Identify which cell holds the provided text, then report its (X, Y) central coordinate. 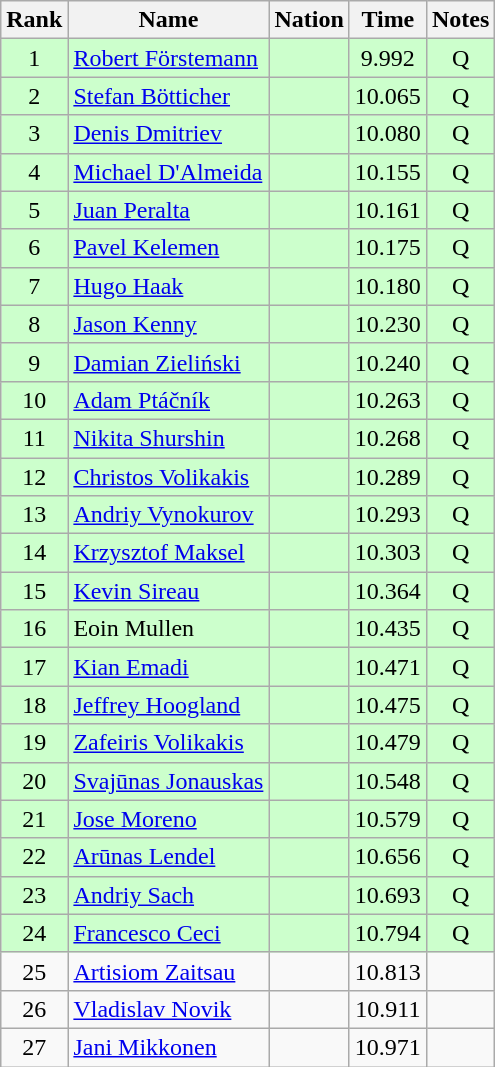
24 (34, 933)
Christos Volikakis (168, 477)
22 (34, 857)
2 (34, 96)
25 (34, 971)
Svajūnas Jonauskas (168, 781)
Stefan Bötticher (168, 96)
Jose Moreno (168, 819)
17 (34, 667)
10.293 (388, 515)
10.794 (388, 933)
Arūnas Lendel (168, 857)
Artisiom Zaitsau (168, 971)
10.180 (388, 286)
10.289 (388, 477)
Jason Kenny (168, 324)
23 (34, 895)
10.303 (388, 553)
5 (34, 210)
14 (34, 553)
Juan Peralta (168, 210)
Kian Emadi (168, 667)
Hugo Haak (168, 286)
10.080 (388, 134)
Rank (34, 20)
18 (34, 705)
Francesco Ceci (168, 933)
10.435 (388, 629)
Damian Zieliński (168, 362)
9 (34, 362)
Zafeiris Volikakis (168, 743)
10.479 (388, 743)
6 (34, 248)
Eoin Mullen (168, 629)
10.548 (388, 781)
1 (34, 58)
Time (388, 20)
7 (34, 286)
10.161 (388, 210)
Andriy Vynokurov (168, 515)
8 (34, 324)
3 (34, 134)
Jeffrey Hoogland (168, 705)
13 (34, 515)
20 (34, 781)
10.240 (388, 362)
Name (168, 20)
15 (34, 591)
10.364 (388, 591)
10.263 (388, 400)
10.693 (388, 895)
10.475 (388, 705)
19 (34, 743)
10.155 (388, 172)
10.656 (388, 857)
11 (34, 438)
10.471 (388, 667)
10.268 (388, 438)
21 (34, 819)
Jani Mikkonen (168, 1047)
10.813 (388, 971)
10.579 (388, 819)
Nation (309, 20)
10.971 (388, 1047)
10.065 (388, 96)
4 (34, 172)
Denis Dmitriev (168, 134)
Andriy Sach (168, 895)
Nikita Shurshin (168, 438)
Michael D'Almeida (168, 172)
Vladislav Novik (168, 1009)
9.992 (388, 58)
Pavel Kelemen (168, 248)
26 (34, 1009)
Adam Ptáčník (168, 400)
10.230 (388, 324)
10 (34, 400)
Notes (460, 20)
Kevin Sireau (168, 591)
16 (34, 629)
10.175 (388, 248)
27 (34, 1047)
Krzysztof Maksel (168, 553)
12 (34, 477)
Robert Förstemann (168, 58)
10.911 (388, 1009)
